Locate the cell with the specified text and output its [x, y] center coordinate. 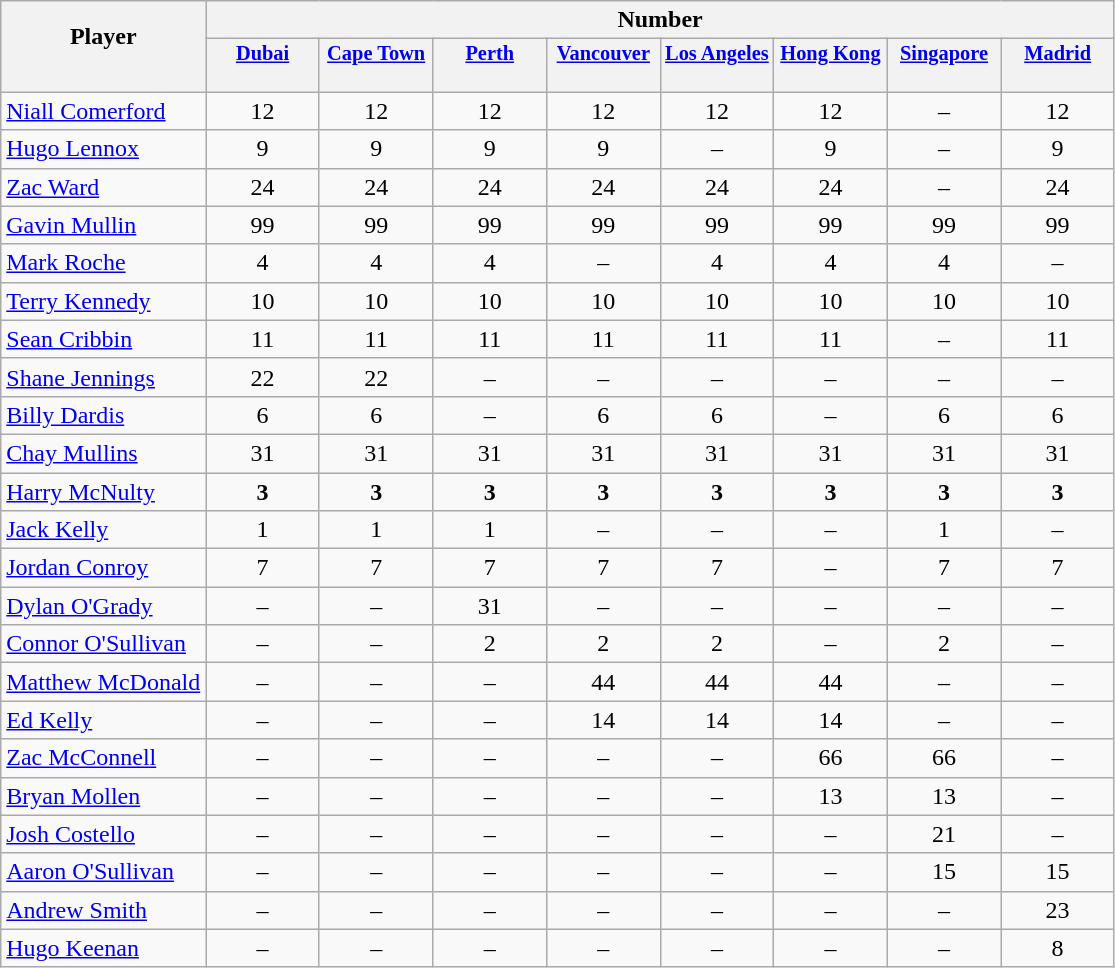
Bryan Mollen [104, 796]
Aaron O'Sullivan [104, 872]
Hong Kong [831, 54]
Player [104, 36]
Chay Mullins [104, 453]
Cape Town [376, 54]
Zac Ward [104, 187]
Andrew Smith [104, 910]
Jack Kelly [104, 530]
Madrid [1058, 54]
Singapore [944, 54]
Hugo Keenan [104, 948]
Jordan Conroy [104, 568]
Dylan O'Grady [104, 606]
Harry McNulty [104, 491]
Zac McConnell [104, 758]
Vancouver [604, 54]
21 [944, 834]
Josh Costello [104, 834]
Terry Kennedy [104, 301]
Shane Jennings [104, 377]
Gavin Mullin [104, 225]
Billy Dardis [104, 415]
Matthew McDonald [104, 682]
8 [1058, 948]
23 [1058, 910]
Ed Kelly [104, 720]
Number [660, 20]
Mark Roche [104, 263]
Perth [490, 54]
Niall Comerford [104, 111]
Connor O'Sullivan [104, 644]
Sean Cribbin [104, 339]
Los Angeles [717, 54]
Dubai [263, 54]
Hugo Lennox [104, 149]
